From the cell containing the given text, extract its center point as (x, y) coordinate. 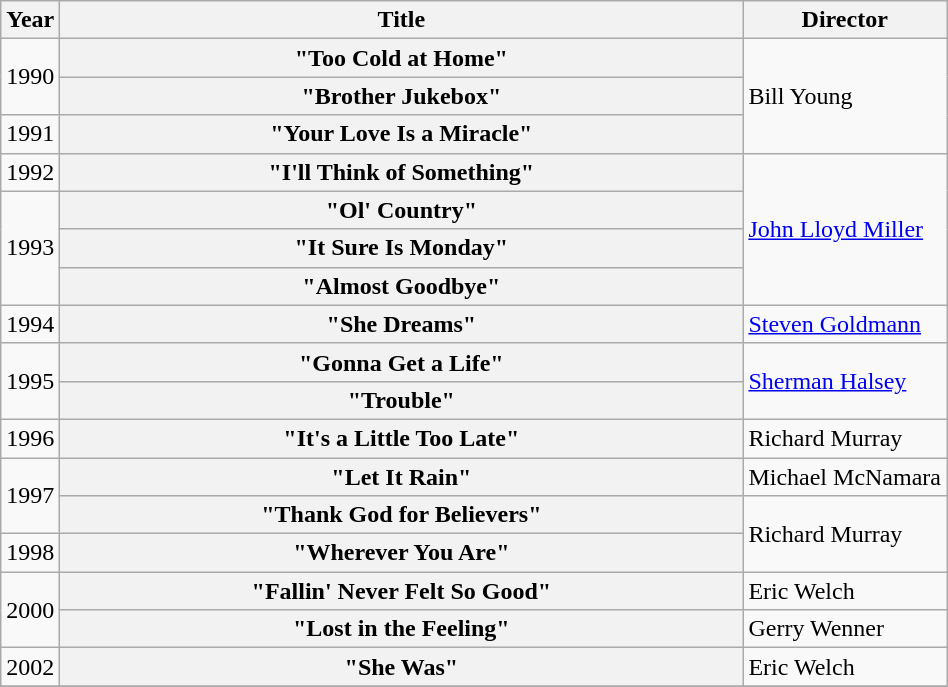
Gerry Wenner (845, 629)
1995 (30, 381)
"I'll Think of Something" (402, 172)
1997 (30, 496)
"Let It Rain" (402, 477)
1992 (30, 172)
1994 (30, 324)
"Ol' Country" (402, 210)
Michael McNamara (845, 477)
"Too Cold at Home" (402, 58)
"It Sure Is Monday" (402, 248)
Director (845, 20)
"Gonna Get a Life" (402, 362)
"Thank God for Believers" (402, 515)
"Fallin' Never Felt So Good" (402, 591)
"Brother Jukebox" (402, 96)
Sherman Halsey (845, 381)
John Lloyd Miller (845, 229)
Bill Young (845, 96)
1996 (30, 438)
"Lost in the Feeling" (402, 629)
1998 (30, 553)
"Trouble" (402, 400)
"It's a Little Too Late" (402, 438)
2002 (30, 667)
Steven Goldmann (845, 324)
Year (30, 20)
"Your Love Is a Miracle" (402, 134)
1991 (30, 134)
1993 (30, 248)
"Wherever You Are" (402, 553)
1990 (30, 77)
Title (402, 20)
"Almost Goodbye" (402, 286)
"She Was" (402, 667)
"She Dreams" (402, 324)
2000 (30, 610)
